For the text-containing cell, return its midpoint in (X, Y) coordinate format. 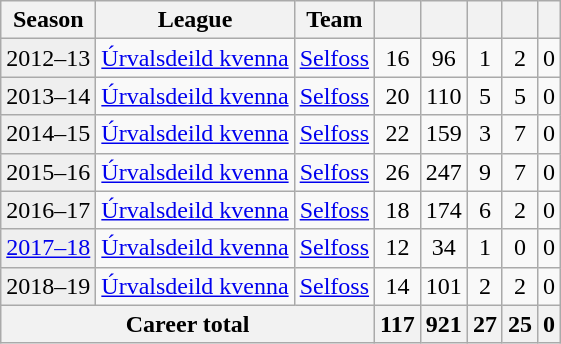
2017–18 (48, 248)
159 (444, 134)
921 (444, 324)
2014–15 (48, 134)
20 (398, 96)
96 (444, 58)
League (195, 20)
16 (398, 58)
110 (444, 96)
12 (398, 248)
Team (334, 20)
14 (398, 286)
26 (398, 172)
101 (444, 286)
9 (484, 172)
34 (444, 248)
2012–13 (48, 58)
27 (484, 324)
2016–17 (48, 210)
2013–14 (48, 96)
22 (398, 134)
2015–16 (48, 172)
Season (48, 20)
117 (398, 324)
6 (484, 210)
174 (444, 210)
18 (398, 210)
247 (444, 172)
2018–19 (48, 286)
Career total (188, 324)
25 (520, 324)
3 (484, 134)
